Detect which cell encompasses the target text, then output its (x, y) center coordinate. 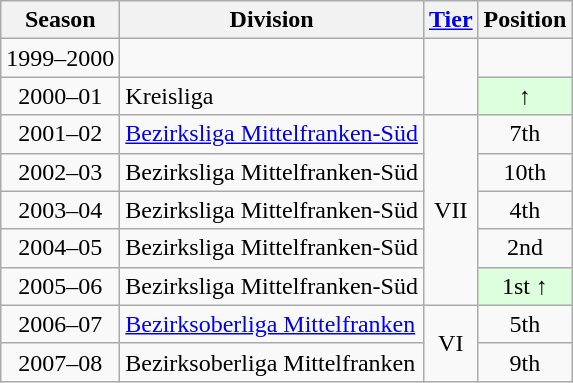
2nd (525, 248)
2003–04 (60, 210)
1999–2000 (60, 58)
VII (450, 210)
2006–07 (60, 324)
5th (525, 324)
10th (525, 172)
VI (450, 343)
Season (60, 20)
2000–01 (60, 96)
↑ (525, 96)
Tier (450, 20)
Position (525, 20)
1st ↑ (525, 286)
4th (525, 210)
2005–06 (60, 286)
9th (525, 362)
2001–02 (60, 134)
Kreisliga (272, 96)
2004–05 (60, 248)
Division (272, 20)
7th (525, 134)
2002–03 (60, 172)
2007–08 (60, 362)
